Scan for the cell matching the given text and deliver its (X, Y) coordinate at center. 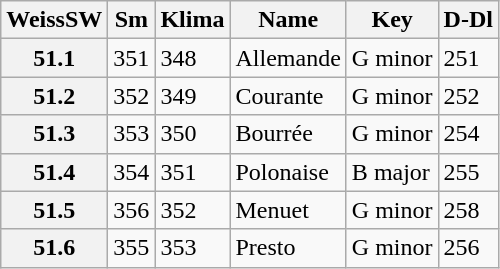
Name (288, 20)
255 (468, 172)
B major (392, 172)
Courante (288, 96)
Bourrée (288, 134)
51.6 (54, 248)
350 (192, 134)
355 (132, 248)
356 (132, 210)
WeissSW (54, 20)
51.5 (54, 210)
51.4 (54, 172)
252 (468, 96)
254 (468, 134)
251 (468, 58)
Sm (132, 20)
D-Dl (468, 20)
Polonaise (288, 172)
258 (468, 210)
Klima (192, 20)
354 (132, 172)
Key (392, 20)
51.3 (54, 134)
348 (192, 58)
51.2 (54, 96)
Allemande (288, 58)
Presto (288, 248)
349 (192, 96)
Menuet (288, 210)
256 (468, 248)
51.1 (54, 58)
